Identify which cell holds the provided text, then report its [X, Y] central coordinate. 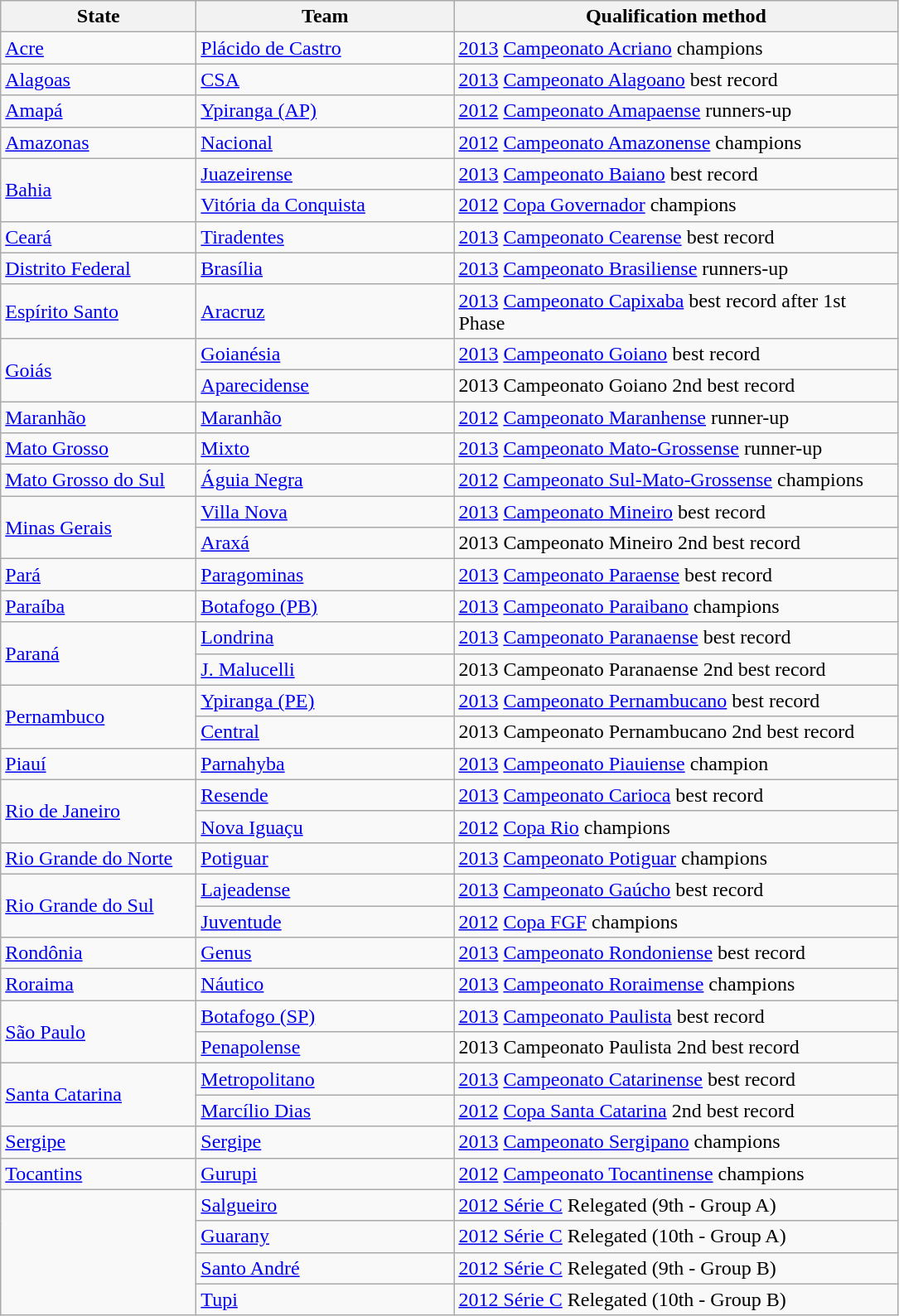
2012 Campeonato Amapaense runners-up [676, 111]
2013 Campeonato Sergipano champions [676, 1142]
Penapolense [325, 1048]
2012 Série C Relegated (9th - Group B) [676, 1268]
Tocantins [99, 1174]
2013 Campeonato Gaúcho best record [676, 889]
2013 Campeonato Potiguar champions [676, 858]
Mato Grosso [99, 449]
2012 Copa Rio champions [676, 827]
Paragominas [325, 575]
2012 Série C Relegated (10th - Group A) [676, 1236]
Tupi [325, 1299]
Nacional [325, 142]
Guarany [325, 1236]
2012 Campeonato Tocantinense champions [676, 1174]
Londrina [325, 638]
2013 Campeonato Goiano 2nd best record [676, 385]
2012 Campeonato Amazonense champions [676, 142]
Genus [325, 953]
Juventude [325, 922]
Santa Catarina [99, 1095]
Ypiranga (PE) [325, 701]
Espírito Santo [99, 311]
Team [325, 17]
2013 Campeonato Mato-Grossense runner-up [676, 449]
2012 Campeonato Maranhense runner-up [676, 417]
CSA [325, 80]
Paraíba [99, 606]
Amapá [99, 111]
Aracruz [325, 311]
2013 Campeonato Rondoniense best record [676, 953]
Goianésia [325, 354]
Alagoas [99, 80]
Aparecidense [325, 385]
Botafogo (SP) [325, 1016]
2013 Campeonato Paulista best record [676, 1016]
Piauí [99, 764]
2013 Campeonato Carioca best record [676, 795]
Minas Gerais [99, 528]
Amazonas [99, 142]
2013 Campeonato Mineiro best record [676, 512]
Brasília [325, 268]
Resende [325, 795]
Lajeadense [325, 889]
Mixto [325, 449]
Ypiranga (AP) [325, 111]
2013 Campeonato Catarinense best record [676, 1079]
Araxá [325, 543]
Santo André [325, 1268]
2012 Série C Relegated (10th - Group B) [676, 1299]
Juazeirense [325, 174]
2013 Campeonato Pernambucano 2nd best record [676, 732]
Rio Grande do Norte [99, 858]
Plácido de Castro [325, 48]
Parnahyba [325, 764]
Pará [99, 575]
2013 Campeonato Roraimense champions [676, 985]
2012 Série C Relegated (9th - Group A) [676, 1205]
Ceará [99, 237]
Distrito Federal [99, 268]
2013 Campeonato Acriano champions [676, 48]
2013 Campeonato Paraibano champions [676, 606]
Rondônia [99, 953]
Villa Nova [325, 512]
Pernambuco [99, 716]
Acre [99, 48]
Náutico [325, 985]
2013 Campeonato Cearense best record [676, 237]
Rio de Janeiro [99, 811]
2013 Campeonato Paraense best record [676, 575]
2013 Campeonato Pernambucano best record [676, 701]
2013 Campeonato Paulista 2nd best record [676, 1048]
Gurupi [325, 1174]
Tiradentes [325, 237]
2013 Campeonato Baiano best record [676, 174]
Águia Negra [325, 480]
Salgueiro [325, 1205]
2013 Campeonato Paranaense best record [676, 638]
2013 Campeonato Goiano best record [676, 354]
2013 Campeonato Brasiliense runners-up [676, 268]
2012 Copa Santa Catarina 2nd best record [676, 1111]
Marcílio Dias [325, 1111]
2013 Campeonato Capixaba best record after 1st Phase [676, 311]
Metropolitano [325, 1079]
Roraima [99, 985]
2012 Copa FGF champions [676, 922]
Paraná [99, 653]
2012 Campeonato Sul-Mato-Grossense champions [676, 480]
2013 Campeonato Piauiense champion [676, 764]
Bahia [99, 190]
J. Malucelli [325, 669]
Potiguar [325, 858]
São Paulo [99, 1032]
2013 Campeonato Alagoano best record [676, 80]
2012 Copa Governador champions [676, 205]
Botafogo (PB) [325, 606]
Nova Iguaçu [325, 827]
Goiás [99, 369]
2013 Campeonato Mineiro 2nd best record [676, 543]
2013 Campeonato Paranaense 2nd best record [676, 669]
Qualification method [676, 17]
State [99, 17]
Mato Grosso do Sul [99, 480]
Rio Grande do Sul [99, 905]
Central [325, 732]
Vitória da Conquista [325, 205]
